Pinpoint the cell where the given text exists, returning its [X, Y] midpoint coordinate. 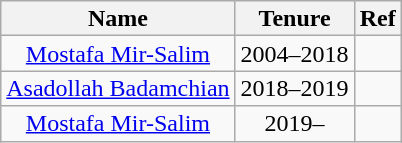
2018–2019 [294, 88]
Name [118, 18]
Tenure [294, 18]
Ref [378, 18]
Asadollah Badamchian [118, 88]
2004–2018 [294, 54]
2019– [294, 124]
